Find where the given text appears and provide that cell's center as [X, Y] coordinate. 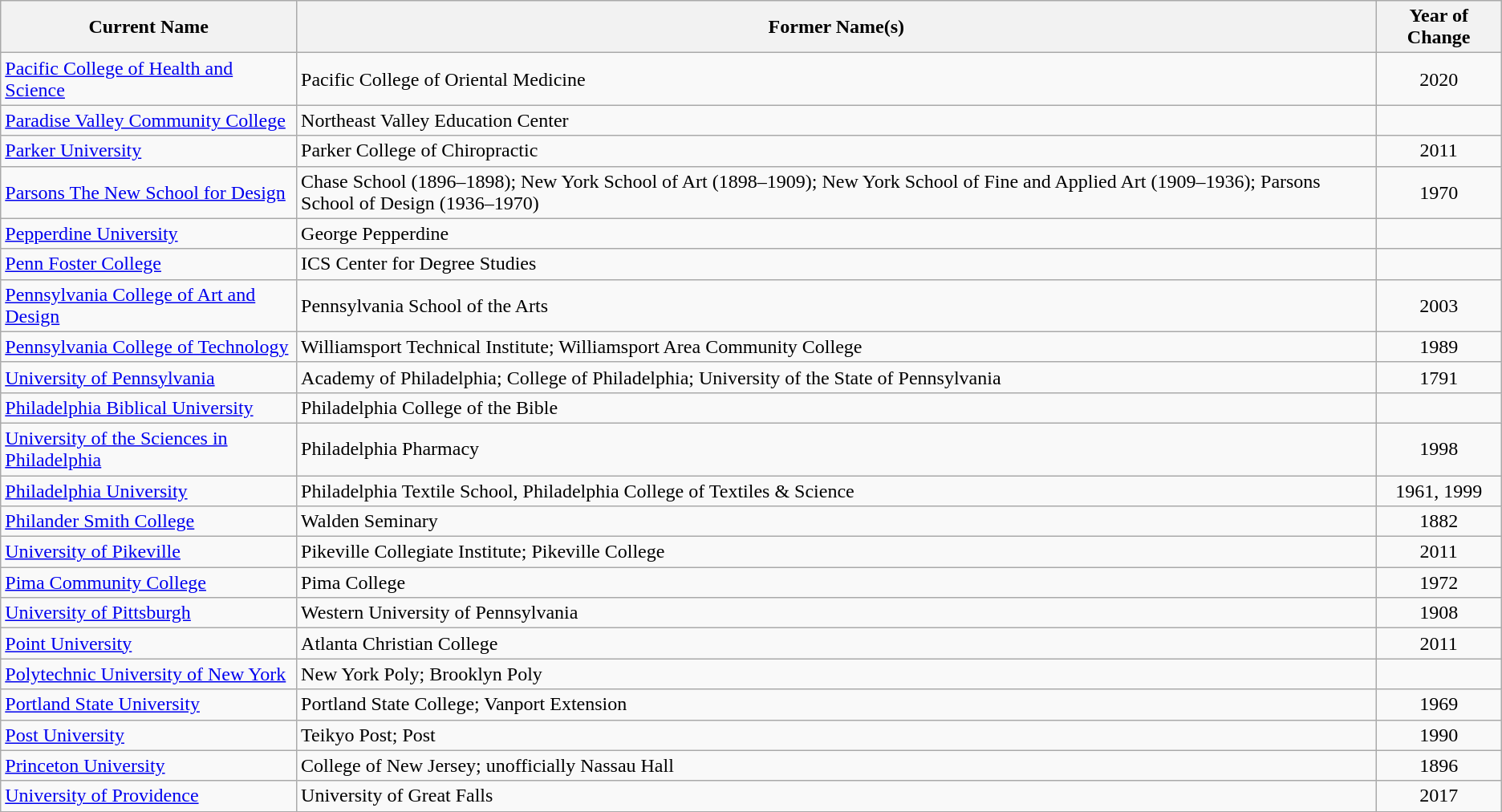
1998 [1439, 449]
Philadelphia University [149, 490]
Point University [149, 644]
Walden Seminary [837, 522]
Philadelphia Pharmacy [837, 449]
ICS Center for Degree Studies [837, 264]
Williamsport Technical Institute; Williamsport Area Community College [837, 347]
Academy of Philadelphia; College of Philadelphia; University of the State of Pennsylvania [837, 377]
George Pepperdine [837, 233]
2003 [1439, 305]
Pacific College of Oriental Medicine [837, 79]
1908 [1439, 613]
Philadelphia Textile School, Philadelphia College of Textiles & Science [837, 490]
University of Great Falls [837, 796]
Philadelphia College of the Bible [837, 408]
1969 [1439, 704]
Parker College of Chiropractic [837, 151]
College of New Jersey; unofficially Nassau Hall [837, 765]
Atlanta Christian College [837, 644]
Parsons The New School for Design [149, 193]
Polytechnic University of New York [149, 674]
2017 [1439, 796]
University of Pittsburgh [149, 613]
1882 [1439, 522]
Pennsylvania College of Technology [149, 347]
Post University [149, 735]
Northeast Valley Education Center [837, 120]
Pima Community College [149, 583]
Portland State College; Vanport Extension [837, 704]
1970 [1439, 193]
Pikeville Collegiate Institute; Pikeville College [837, 552]
Portland State University [149, 704]
Pennsylvania School of the Arts [837, 305]
University of Pikeville [149, 552]
1990 [1439, 735]
Penn Foster College [149, 264]
Pima College [837, 583]
2020 [1439, 79]
Pacific College of Health and Science [149, 79]
Philander Smith College [149, 522]
1972 [1439, 583]
University of the Sciences in Philadelphia [149, 449]
1989 [1439, 347]
University of Providence [149, 796]
Current Name [149, 27]
Former Name(s) [837, 27]
Paradise Valley Community College [149, 120]
Philadelphia Biblical University [149, 408]
Parker University [149, 151]
1791 [1439, 377]
Western University of Pennsylvania [837, 613]
Year of Change [1439, 27]
Princeton University [149, 765]
Pennsylvania College of Art and Design [149, 305]
New York Poly; Brooklyn Poly [837, 674]
1896 [1439, 765]
Teikyo Post; Post [837, 735]
University of Pennsylvania [149, 377]
Pepperdine University [149, 233]
1961, 1999 [1439, 490]
